Find where the given text appears and provide that cell's center as [x, y] coordinate. 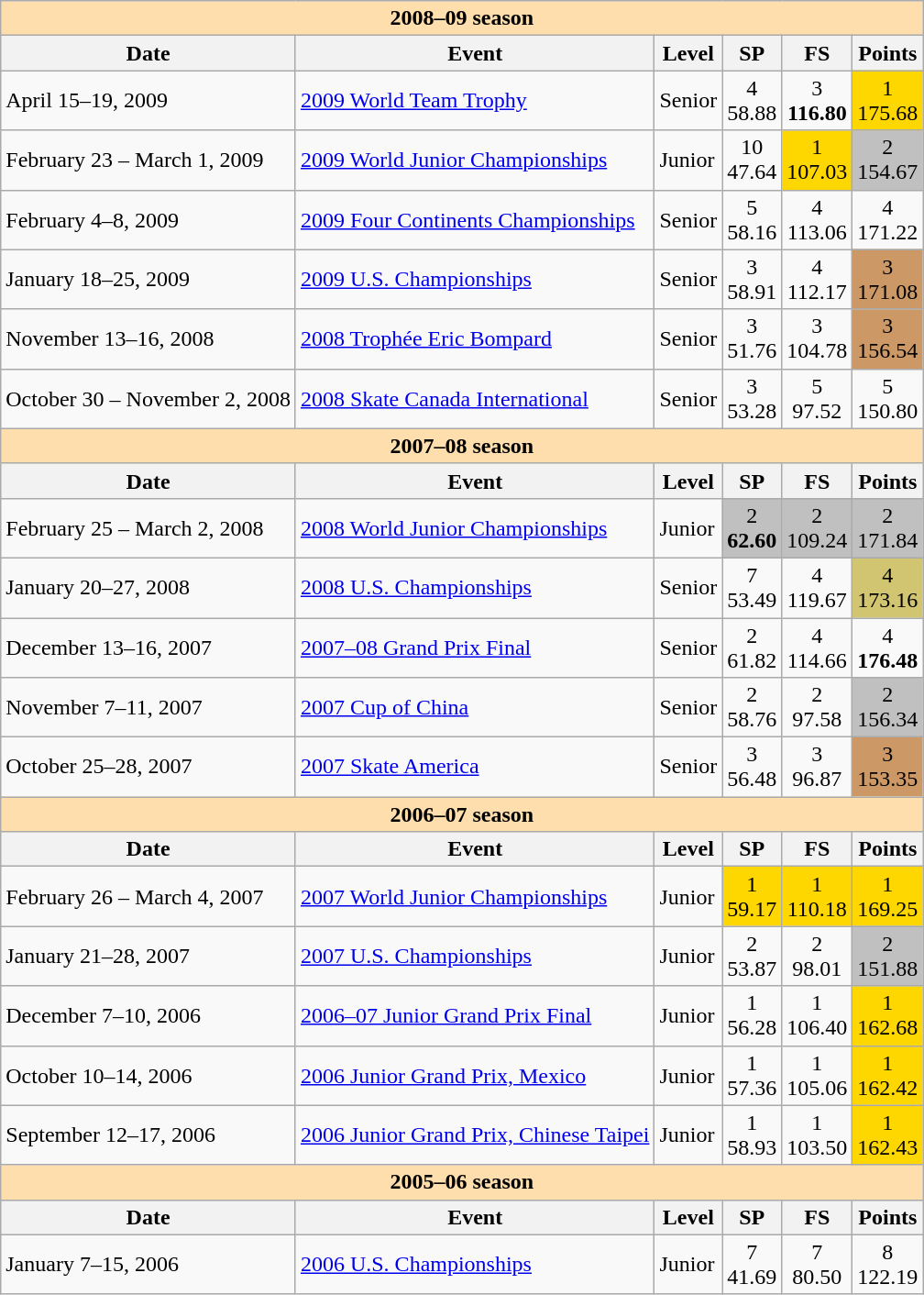
3 156.54 [887, 339]
2 53.87 [752, 956]
1 162.42 [887, 1075]
1 162.68 [887, 1016]
February 4–8, 2009 [148, 220]
7 80.50 [818, 1264]
5 97.52 [818, 398]
4 112.17 [818, 279]
October 10–14, 2006 [148, 1075]
3 104.78 [818, 339]
4 119.67 [818, 587]
10 47.64 [752, 160]
4 114.66 [818, 647]
2006–07 Junior Grand Prix Final [475, 1016]
5 150.80 [887, 398]
2007 Cup of China [475, 708]
3 58.91 [752, 279]
2 151.88 [887, 956]
1 105.06 [818, 1075]
November 7–11, 2007 [148, 708]
5 58.16 [752, 220]
2007 World Junior Championships [475, 897]
2005–06 season [462, 1182]
1 59.17 [752, 897]
2 97.58 [818, 708]
1 103.50 [818, 1135]
3 53.28 [752, 398]
7 41.69 [752, 1264]
2 58.76 [752, 708]
December 13–16, 2007 [148, 647]
2 109.24 [818, 528]
3 56.48 [752, 767]
2007–08 Grand Prix Final [475, 647]
1 162.43 [887, 1135]
2 62.60 [752, 528]
4 113.06 [818, 220]
February 26 – March 4, 2007 [148, 897]
2009 World Junior Championships [475, 160]
December 7–10, 2006 [148, 1016]
3 116.80 [818, 101]
2008 Skate Canada International [475, 398]
2009 U.S. Championships [475, 279]
2006 Junior Grand Prix, Chinese Taipei [475, 1135]
April 15–19, 2009 [148, 101]
3 171.08 [887, 279]
2007–08 season [462, 446]
February 23 – March 1, 2009 [148, 160]
January 21–28, 2007 [148, 956]
2009 Four Continents Championships [475, 220]
2 156.34 [887, 708]
2 61.82 [752, 647]
November 13–16, 2008 [148, 339]
1 57.36 [752, 1075]
January 20–27, 2008 [148, 587]
2006–07 season [462, 814]
4 58.88 [752, 101]
3 153.35 [887, 767]
1 107.03 [818, 160]
September 12–17, 2006 [148, 1135]
1 56.28 [752, 1016]
2 98.01 [818, 956]
2006 Junior Grand Prix, Mexico [475, 1075]
2 171.84 [887, 528]
4 176.48 [887, 647]
8 122.19 [887, 1264]
7 53.49 [752, 587]
January 7–15, 2006 [148, 1264]
January 18–25, 2009 [148, 279]
2008 Trophée Eric Bompard [475, 339]
2 154.67 [887, 160]
October 25–28, 2007 [148, 767]
2007 U.S. Championships [475, 956]
October 30 – November 2, 2008 [148, 398]
2008 World Junior Championships [475, 528]
1 110.18 [818, 897]
1 106.40 [818, 1016]
4 173.16 [887, 587]
2006 U.S. Championships [475, 1264]
2008 U.S. Championships [475, 587]
1 58.93 [752, 1135]
February 25 – March 2, 2008 [148, 528]
1 169.25 [887, 897]
2008–09 season [462, 18]
3 51.76 [752, 339]
4 171.22 [887, 220]
2007 Skate America [475, 767]
2009 World Team Trophy [475, 101]
3 96.87 [818, 767]
1 175.68 [887, 101]
